Capture the cell that displays the provided text and extract its (x, y) central coordinate. 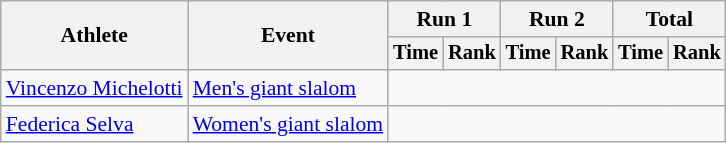
Run 2 (557, 19)
Federica Selva (94, 124)
Total (669, 19)
Women's giant slalom (288, 124)
Athlete (94, 36)
Event (288, 36)
Men's giant slalom (288, 88)
Run 1 (444, 19)
Vincenzo Michelotti (94, 88)
